Determine the [X, Y] coordinate at the center of the cell enclosing the given text.  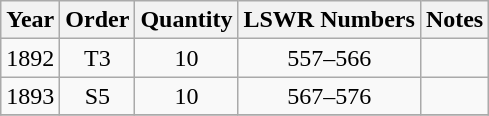
Year [30, 20]
1893 [30, 96]
557–566 [329, 58]
Notes [454, 20]
Order [98, 20]
S5 [98, 96]
LSWR Numbers [329, 20]
T3 [98, 58]
1892 [30, 58]
Quantity [186, 20]
567–576 [329, 96]
